Output the (X, Y) coordinate of the center of the cell containing the given text.  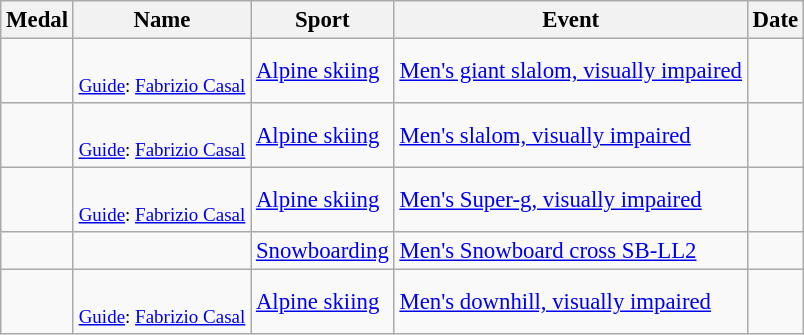
Event (570, 20)
Snowboarding (322, 251)
Men's Super-g, visually impaired (570, 200)
Men's downhill, visually impaired (570, 302)
Date (775, 20)
Medal (38, 20)
Name (162, 20)
Men's slalom, visually impaired (570, 136)
Men's Snowboard cross SB-LL2 (570, 251)
Men's giant slalom, visually impaired (570, 72)
Sport (322, 20)
